Find where the given text appears and provide that cell's center as [X, Y] coordinate. 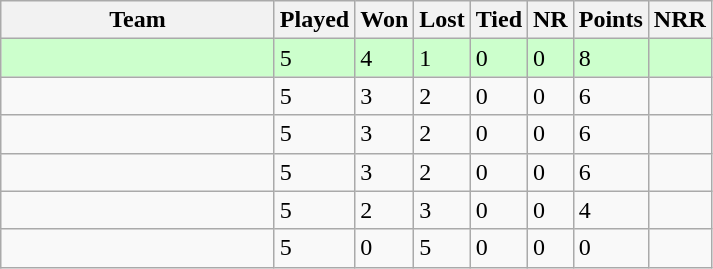
NRR [680, 20]
8 [610, 58]
1 [442, 58]
NR [551, 20]
Won [384, 20]
Team [138, 20]
Points [610, 20]
Tied [498, 20]
Played [314, 20]
Lost [442, 20]
